From the cell containing the given text, extract its center point as [X, Y] coordinate. 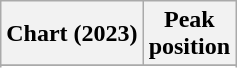
Chart (2023) [72, 34]
Peakposition [189, 34]
